Detect which cell encompasses the target text, then output its (X, Y) center coordinate. 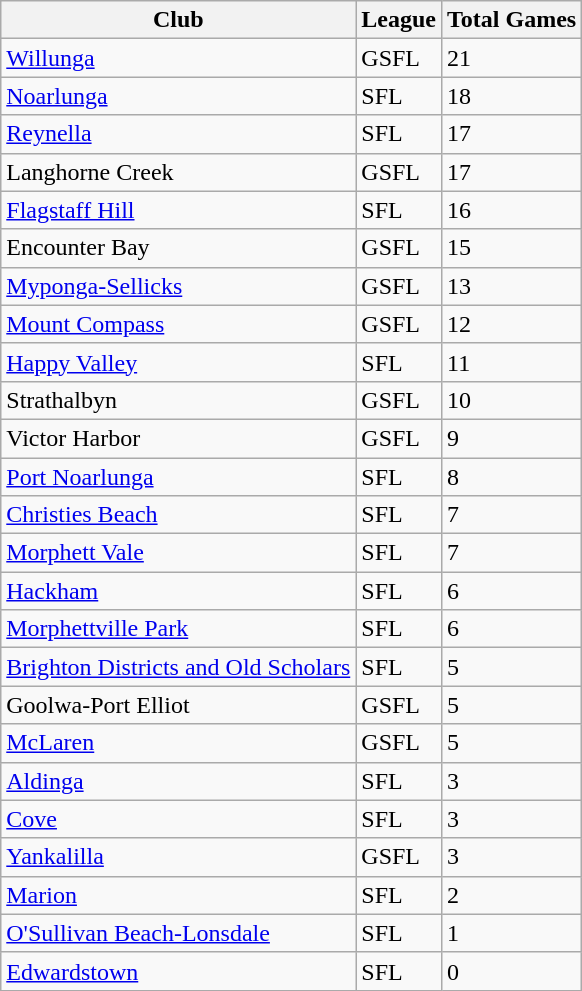
Port Noarlunga (178, 477)
Yankalilla (178, 857)
2 (512, 895)
Mount Compass (178, 324)
Myponga-Sellicks (178, 286)
15 (512, 248)
Langhorne Creek (178, 172)
16 (512, 210)
Marion (178, 895)
Morphett Vale (178, 553)
18 (512, 96)
Reynella (178, 134)
Club (178, 20)
12 (512, 324)
10 (512, 400)
Noarlunga (178, 96)
Edwardstown (178, 971)
League (399, 20)
Aldinga (178, 781)
Happy Valley (178, 362)
Morphettville Park (178, 629)
Encounter Bay (178, 248)
O'Sullivan Beach-Lonsdale (178, 933)
Victor Harbor (178, 438)
Cove (178, 819)
8 (512, 477)
9 (512, 438)
1 (512, 933)
Hackham (178, 591)
13 (512, 286)
Strathalbyn (178, 400)
21 (512, 58)
Christies Beach (178, 515)
McLaren (178, 743)
Flagstaff Hill (178, 210)
0 (512, 971)
Brighton Districts and Old Scholars (178, 667)
Total Games (512, 20)
Willunga (178, 58)
Goolwa-Port Elliot (178, 705)
11 (512, 362)
